Provide the (x, y) coordinate of the cell's center where the given text is located.  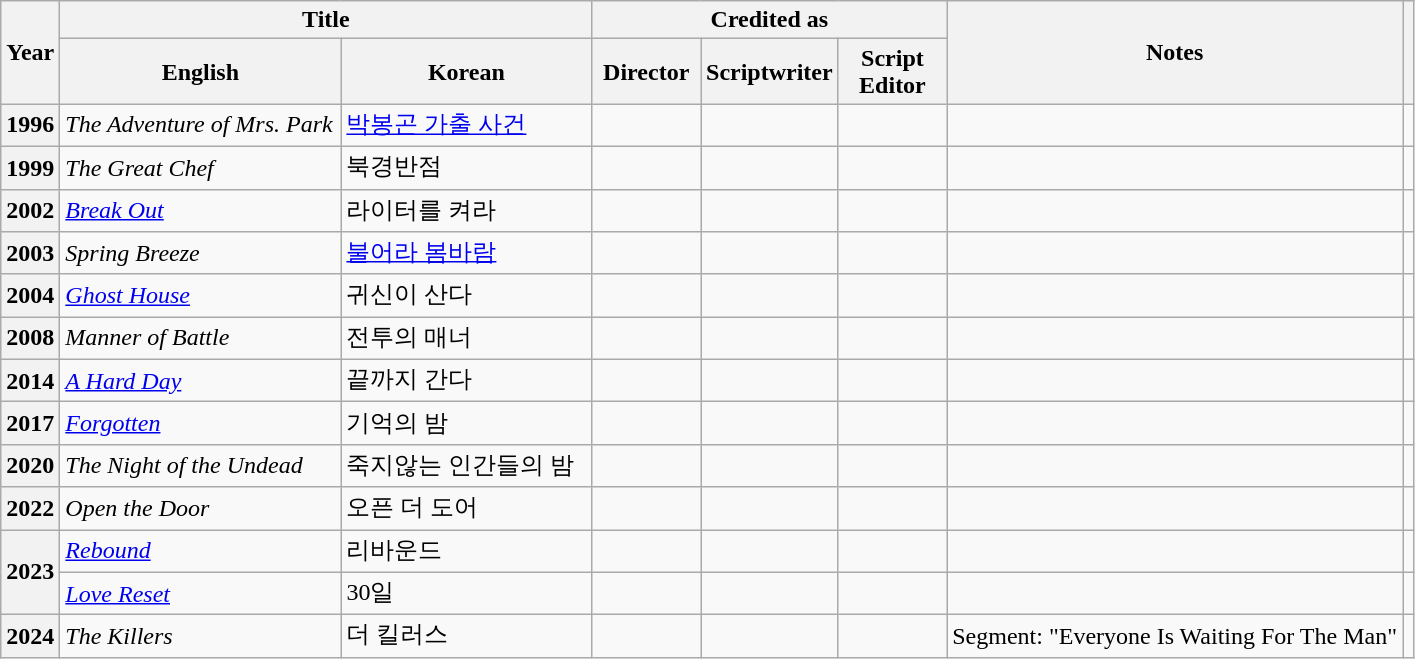
Korean (466, 72)
Break Out (200, 210)
전투의 매너 (466, 338)
A Hard Day (200, 380)
죽지않는 인간들의 밤 (466, 466)
English (200, 72)
Segment: "Everyone Is Waiting For The Man" (1175, 636)
Title (326, 20)
기억의 밤 (466, 424)
불어라 봄바람 (466, 254)
Credited as (770, 20)
1996 (30, 126)
The Adventure of Mrs. Park (200, 126)
Rebound (200, 552)
Ghost House (200, 296)
끝까지 간다 (466, 380)
2017 (30, 424)
Spring Breeze (200, 254)
Director (646, 72)
2023 (30, 572)
1999 (30, 168)
박봉곤 가출 사건 (466, 126)
Notes (1175, 52)
The Killers (200, 636)
2024 (30, 636)
Scriptwriter (769, 72)
2002 (30, 210)
더 킬러스 (466, 636)
라이터를 켜라 (466, 210)
The Great Chef (200, 168)
Love Reset (200, 594)
오픈 더 도어 (466, 508)
Script Editor (892, 72)
귀신이 산다 (466, 296)
The Night of the Undead (200, 466)
리바운드 (466, 552)
Forgotten (200, 424)
2004 (30, 296)
2003 (30, 254)
2020 (30, 466)
Manner of Battle (200, 338)
2008 (30, 338)
Open the Door (200, 508)
30일 (466, 594)
2022 (30, 508)
Year (30, 52)
2014 (30, 380)
북경반점 (466, 168)
